Find where the given text appears and provide that cell's center as [x, y] coordinate. 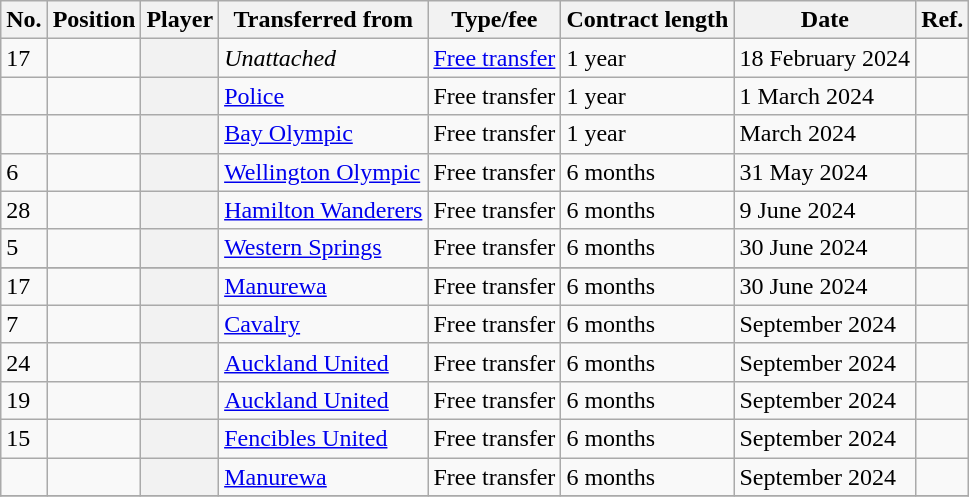
Fencibles United [324, 438]
Ref. [942, 20]
Contract length [648, 20]
31 May 2024 [825, 172]
Player [180, 20]
Western Springs [324, 248]
6 [24, 172]
Transferred from [324, 20]
Hamilton Wanderers [324, 210]
24 [24, 362]
1 March 2024 [825, 96]
No. [24, 20]
15 [24, 438]
Date [825, 20]
Bay Olympic [324, 134]
Type/fee [494, 20]
28 [24, 210]
7 [24, 324]
Cavalry [324, 324]
18 February 2024 [825, 58]
March 2024 [825, 134]
Unattached [324, 58]
19 [24, 400]
5 [24, 248]
Wellington Olympic [324, 172]
Police [324, 96]
Position [94, 20]
9 June 2024 [825, 210]
